Return the (x, y) coordinate for the center point of the cell that contains the specified text.  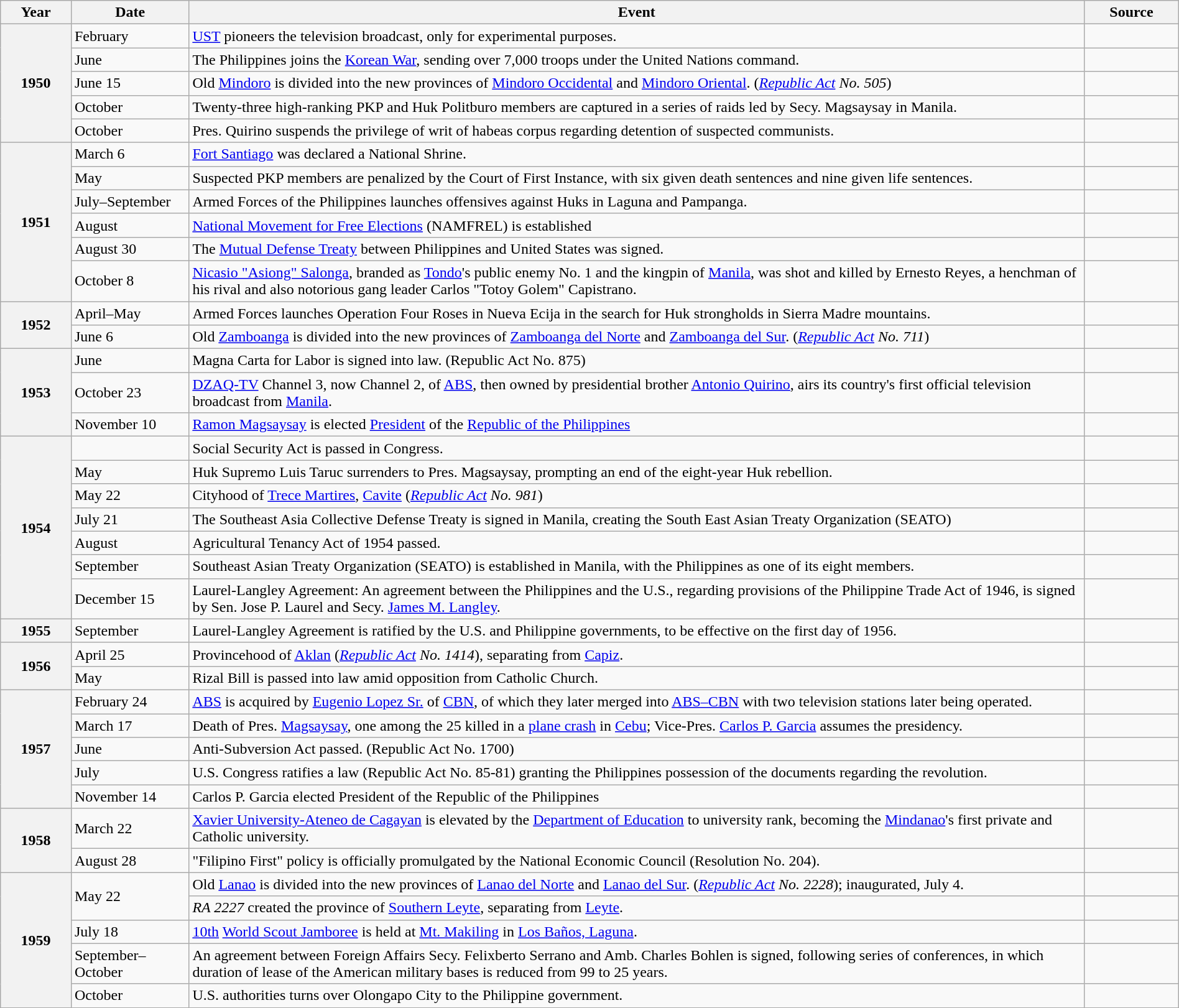
1957 (36, 749)
Huk Supremo Luis Taruc surrenders to Pres. Magsaysay, prompting an end of the eight-year Huk rebellion. (637, 472)
Armed Forces launches Operation Four Roses in Nueva Ecija in the search for Huk strongholds in Sierra Madre mountains. (637, 313)
Southeast Asian Treaty Organization (SEATO) is established in Manila, with the Philippines as one of its eight members. (637, 566)
March 6 (129, 154)
Ramon Magsaysay is elected President of the Republic of the Philippines (637, 425)
April 25 (129, 654)
Anti-Subversion Act passed. (Republic Act No. 1700) (637, 749)
Twenty-three high-ranking PKP and Huk Politburo members are captured in a series of raids led by Secy. Magsaysay in Manila. (637, 107)
Year (36, 12)
August 30 (129, 249)
1955 (36, 631)
U.S. authorities turns over Olongapo City to the Philippine government. (637, 996)
1954 (36, 527)
The Mutual Defense Treaty between Philippines and United States was signed. (637, 249)
1952 (36, 325)
Armed Forces of the Philippines launches offensives against Huks in Laguna and Pampanga. (637, 201)
1959 (36, 940)
June 6 (129, 337)
1956 (36, 666)
Date (129, 12)
The Southeast Asia Collective Defense Treaty is signed in Manila, creating the South East Asian Treaty Organization (SEATO) (637, 519)
April–May (129, 313)
December 15 (129, 598)
September–October (129, 964)
Source (1132, 12)
July–September (129, 201)
Death of Pres. Magsaysay, one among the 25 killed in a plane crash in Cebu; Vice-Pres. Carlos P. Garcia assumes the presidency. (637, 726)
October 23 (129, 393)
August 28 (129, 861)
October 8 (129, 281)
Social Security Act is passed in Congress. (637, 448)
10th World Scout Jamboree is held at Mt. Makiling in Los Baños, Laguna. (637, 932)
July (129, 773)
February (129, 36)
June 15 (129, 83)
Event (637, 12)
February 24 (129, 701)
Cityhood of Trece Martires, Cavite (Republic Act No. 981) (637, 496)
1950 (36, 83)
Old Lanao is divided into the new provinces of Lanao del Norte and Lanao del Sur. (Republic Act No. 2228); inaugurated, July 4. (637, 884)
UST pioneers the television broadcast, only for experimental purposes. (637, 36)
RA 2227 created the province of Southern Leyte, separating from Leyte. (637, 908)
1953 (36, 393)
March 17 (129, 726)
Fort Santiago was declared a National Shrine. (637, 154)
The Philippines joins the Korean War, sending over 7,000 troops under the United Nations command. (637, 60)
Rizal Bill is passed into law amid opposition from Catholic Church. (637, 678)
Old Mindoro is divided into the new provinces of Mindoro Occidental and Mindoro Oriental. (Republic Act No. 505) (637, 83)
Agricultural Tenancy Act of 1954 passed. (637, 543)
ABS is acquired by Eugenio Lopez Sr. of CBN, of which they later merged into ABS–CBN with two television stations later being operated. (637, 701)
National Movement for Free Elections (NAMFREL) is established (637, 225)
Magna Carta for Labor is signed into law. (Republic Act No. 875) (637, 361)
Old Zamboanga is divided into the new provinces of Zamboanga del Norte and Zamboanga del Sur. (Republic Act No. 711) (637, 337)
U.S. Congress ratifies a law (Republic Act No. 85-81) granting the Philippines possession of the documents regarding the revolution. (637, 773)
"Filipino First" policy is officially promulgated by the National Economic Council (Resolution No. 204). (637, 861)
1958 (36, 841)
November 14 (129, 797)
November 10 (129, 425)
July 18 (129, 932)
Suspected PKP members are penalized by the Court of First Instance, with six given death sentences and nine given life sentences. (637, 178)
July 21 (129, 519)
Carlos P. Garcia elected President of the Republic of the Philippines (637, 797)
Provincehood of Aklan (Republic Act No. 1414), separating from Capiz. (637, 654)
Pres. Quirino suspends the privilege of writ of habeas corpus regarding detention of suspected communists. (637, 131)
1951 (36, 221)
Laurel-Langley Agreement is ratified by the U.S. and Philippine governments, to be effective on the first day of 1956. (637, 631)
March 22 (129, 828)
